Search for the cell housing the specified text and yield its [x, y] center coordinate. 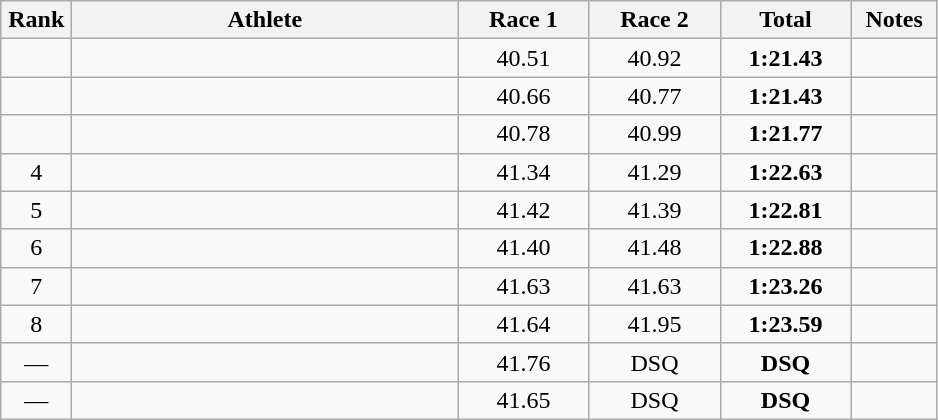
41.34 [524, 172]
Rank [36, 20]
41.65 [524, 400]
41.29 [654, 172]
40.51 [524, 58]
41.40 [524, 248]
1:23.59 [786, 324]
41.64 [524, 324]
7 [36, 286]
1:22.63 [786, 172]
Total [786, 20]
40.99 [654, 134]
8 [36, 324]
40.77 [654, 96]
1:22.88 [786, 248]
41.42 [524, 210]
1:23.26 [786, 286]
41.39 [654, 210]
Race 1 [524, 20]
5 [36, 210]
40.66 [524, 96]
40.92 [654, 58]
41.95 [654, 324]
Athlete [265, 20]
1:22.81 [786, 210]
1:21.77 [786, 134]
4 [36, 172]
Notes [894, 20]
Race 2 [654, 20]
41.48 [654, 248]
6 [36, 248]
40.78 [524, 134]
41.76 [524, 362]
